Pinpoint the cell where the given text exists, returning its [X, Y] midpoint coordinate. 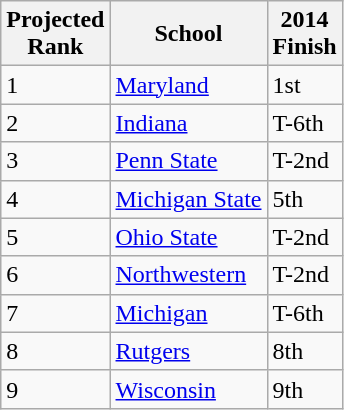
1st [304, 85]
Maryland [188, 85]
2014Finish [304, 34]
Ohio State [188, 237]
Michigan [188, 313]
5 [56, 237]
2 [56, 123]
ProjectedRank [56, 34]
5th [304, 199]
School [188, 34]
9th [304, 389]
6 [56, 275]
Michigan State [188, 199]
1 [56, 85]
Penn State [188, 161]
4 [56, 199]
Wisconsin [188, 389]
9 [56, 389]
8th [304, 351]
7 [56, 313]
3 [56, 161]
Rutgers [188, 351]
Northwestern [188, 275]
8 [56, 351]
Indiana [188, 123]
